Provide the (x, y) coordinate of the cell's center where the given text is located.  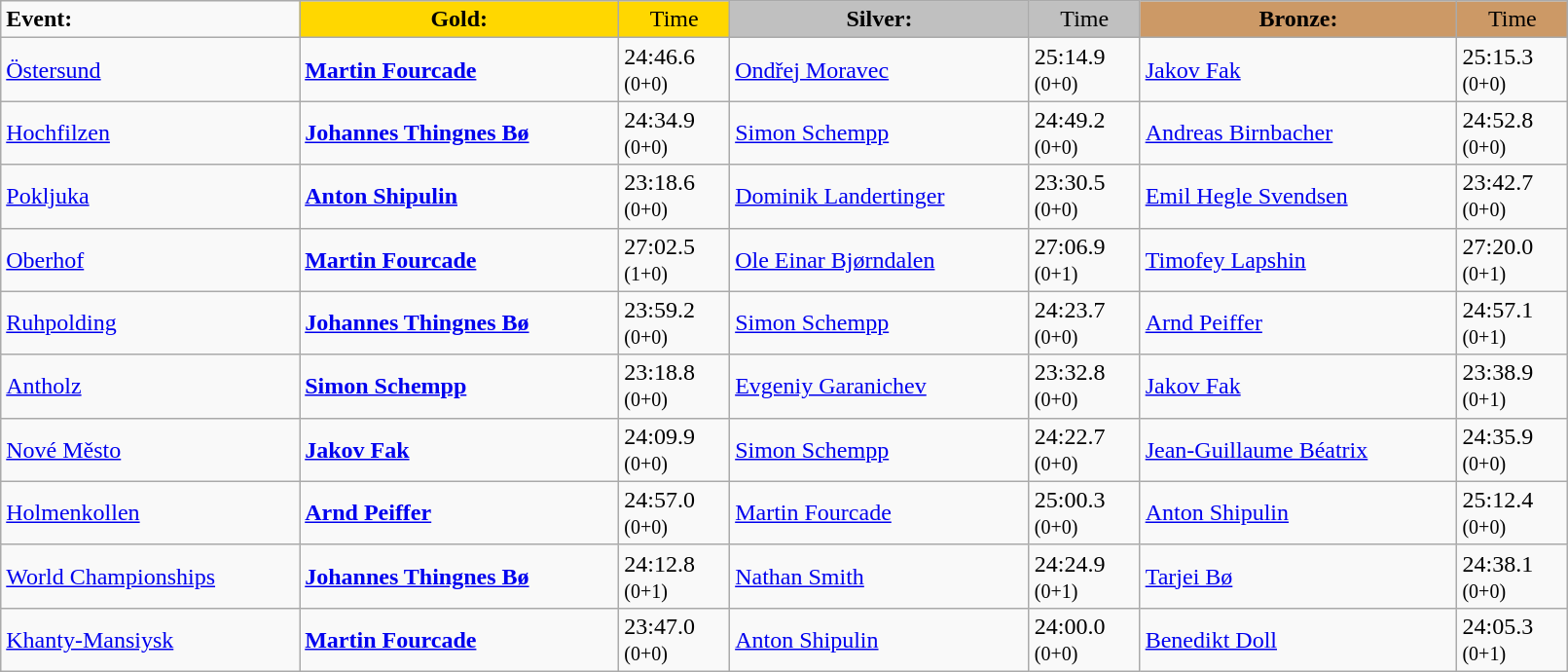
Nové Město (150, 450)
Dominik Landertinger (880, 197)
24:23.7(0+0) (1084, 323)
World Championships (150, 577)
Holmenkollen (150, 512)
24:34.9(0+0) (675, 132)
24:49.2(0+0) (1084, 132)
27:02.5(1+0) (675, 259)
25:00.3(0+0) (1084, 512)
Bronze: (1298, 19)
Jean-Guillaume Béatrix (1298, 450)
24:38.1(0+0) (1513, 577)
Gold: (459, 19)
Emil Hegle Svendsen (1298, 197)
24:52.8(0+0) (1513, 132)
24:09.9(0+0) (675, 450)
Antholz (150, 386)
23:32.8(0+0) (1084, 386)
24:57.1(0+1) (1513, 323)
Oberhof (150, 259)
Benedikt Doll (1298, 639)
24:05.3(0+1) (1513, 639)
23:30.5(0+0) (1084, 197)
23:59.2(0+0) (675, 323)
24:57.0(0+0) (675, 512)
24:22.7(0+0) (1084, 450)
Event: (150, 19)
27:20.0(0+1) (1513, 259)
Ole Einar Bjørndalen (880, 259)
27:06.9(0+1) (1084, 259)
Östersund (150, 70)
23:47.0(0+0) (675, 639)
25:14.9(0+0) (1084, 70)
25:15.3(0+0) (1513, 70)
Khanty-Mansiysk (150, 639)
24:00.0(0+0) (1084, 639)
23:42.7(0+0) (1513, 197)
Silver: (880, 19)
Andreas Birnbacher (1298, 132)
23:18.8(0+0) (675, 386)
24:46.6(0+0) (675, 70)
Hochfilzen (150, 132)
24:12.8(0+1) (675, 577)
Pokljuka (150, 197)
Nathan Smith (880, 577)
Tarjei Bø (1298, 577)
24:24.9(0+1) (1084, 577)
Timofey Lapshin (1298, 259)
23:18.6(0+0) (675, 197)
24:35.9(0+0) (1513, 450)
23:38.9(0+1) (1513, 386)
Evgeniy Garanichev (880, 386)
25:12.4(0+0) (1513, 512)
Ruhpolding (150, 323)
Ondřej Moravec (880, 70)
